From the cell containing the given text, extract its center point as [x, y] coordinate. 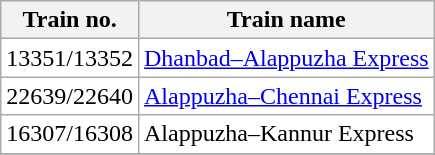
13351/13352 [70, 58]
Alappuzha–Chennai Express [286, 96]
Alappuzha–Kannur Express [286, 134]
Dhanbad–Alappuzha Express [286, 58]
22639/22640 [70, 96]
16307/16308 [70, 134]
Train no. [70, 20]
Train name [286, 20]
